Provide the [X, Y] coordinate of the cell's center where the given text is located.  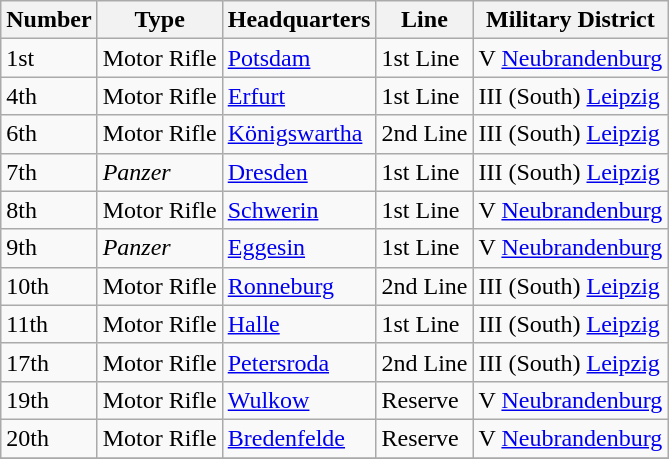
Number [49, 20]
20th [49, 438]
9th [49, 248]
Königswartha [299, 134]
Erfurt [299, 96]
Eggesin [299, 248]
Ronneburg [299, 286]
10th [49, 286]
Headquarters [299, 20]
Schwerin [299, 210]
11th [49, 324]
Type [160, 20]
Bredenfelde [299, 438]
1st [49, 58]
Wulkow [299, 400]
4th [49, 96]
8th [49, 210]
Potsdam [299, 58]
7th [49, 172]
Petersroda [299, 362]
6th [49, 134]
Military District [570, 20]
17th [49, 362]
Halle [299, 324]
19th [49, 400]
Line [424, 20]
Dresden [299, 172]
